Scan for the cell matching the given text and deliver its [X, Y] coordinate at center. 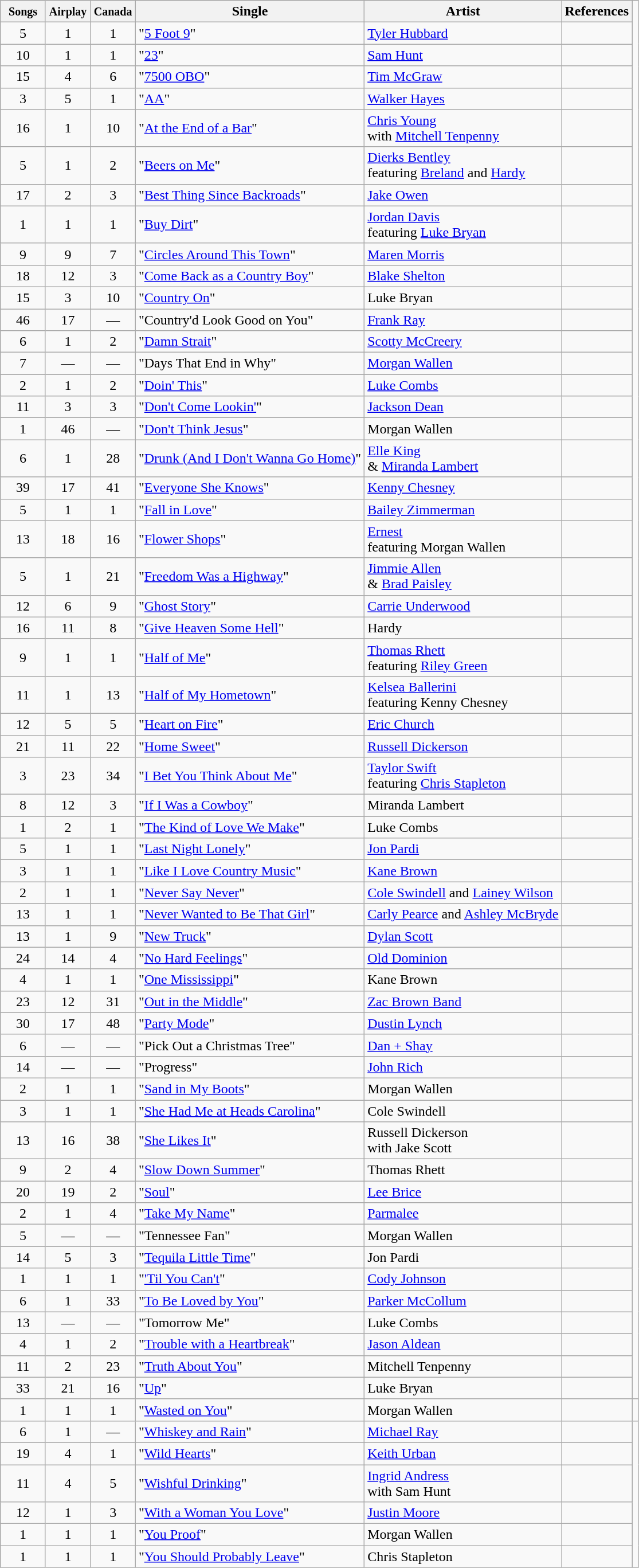
"AA" [250, 99]
"23" [250, 55]
Lee Brice [463, 1192]
"To Be Loved by You" [250, 1301]
"Freedom Was a Highway" [250, 577]
"Progress" [250, 1067]
"Up" [250, 1388]
Maren Morris [463, 254]
"Wild Hearts" [250, 1453]
24 [23, 958]
"Out in the Middle" [250, 1002]
"Truth About You" [250, 1366]
Sam Hunt [463, 55]
Russell Dickerson [463, 746]
Artist [463, 11]
"Circles Around This Town" [250, 254]
Zac Brown Band [463, 1002]
Jason Aldean [463, 1344]
"Come Back as a Country Boy" [250, 276]
"Give Heaven Some Hell" [250, 628]
"Wasted on You" [250, 1410]
Thomas Rhett [463, 1170]
Jimmie Allen & Brad Paisley [463, 577]
Cole Swindell [463, 1110]
Chris Young with Mitchell Tenpenny [463, 128]
"Beers on Me" [250, 165]
Russell Dickerson with Jake Scott [463, 1141]
Dylan Scott [463, 936]
Songs [23, 11]
"Home Sweet" [250, 746]
Scotty McCreery [463, 342]
"Heart on Fire" [250, 724]
Jake Owen [463, 195]
34 [113, 776]
22 [113, 746]
"Don't Come Lookin'" [250, 407]
Justin Moore [463, 1513]
"Days That End in Why" [250, 363]
Ingrid Andress with Sam Hunt [463, 1483]
"Slow Down Summer" [250, 1170]
Single [250, 11]
"Tomorrow Me" [250, 1323]
Ernest featuring Morgan Wallen [463, 539]
"Tequila Little Time" [250, 1257]
Jordan Davis featuring Luke Bryan [463, 225]
"With a Woman You Love" [250, 1513]
"Like I Love Country Music" [250, 871]
Kenny Chesney [463, 488]
39 [23, 488]
"Country On" [250, 298]
Frank Ray [463, 319]
"You Should Probably Leave" [250, 1557]
"I Bet You Think About Me" [250, 776]
"Wishful Drinking" [250, 1483]
"Flower Shops" [250, 539]
Cody Johnson [463, 1279]
Mitchell Tenpenny [463, 1366]
Chris Stapleton [463, 1557]
"You Proof" [250, 1535]
Dustin Lynch [463, 1023]
Dierks Bentley featuring Breland and Hardy [463, 165]
Canada [113, 11]
Kelsea Ballerini featuring Kenny Chesney [463, 695]
Old Dominion [463, 958]
41 [113, 488]
"Fall in Love" [250, 510]
Tim McGraw [463, 77]
31 [113, 1002]
"Never Say Never" [250, 893]
"Whiskey and Rain" [250, 1432]
"Sand in My Boots" [250, 1089]
"Last Night Lonely" [250, 849]
"Drunk (And I Don't Wanna Go Home)" [250, 459]
Thomas Rhett featuring Riley Green [463, 657]
30 [23, 1023]
Cole Swindell and Lainey Wilson [463, 893]
"Never Wanted to Be That Girl" [250, 914]
Taylor Swift featuring Chris Stapleton [463, 776]
"Tennessee Fan" [250, 1235]
Carrie Underwood [463, 606]
"No Hard Feelings" [250, 958]
Tyler Hubbard [463, 33]
"Take My Name" [250, 1214]
Elle King & Miranda Lambert [463, 459]
"She Likes It" [250, 1141]
Airplay [68, 11]
"Don't Think Jesus" [250, 429]
Eric Church [463, 724]
References [597, 11]
"New Truck" [250, 936]
"Party Mode" [250, 1023]
28 [113, 459]
"At the End of a Bar" [250, 128]
"Doin' This" [250, 385]
"Pick Out a Christmas Tree" [250, 1045]
Hardy [463, 628]
Jackson Dean [463, 407]
Bailey Zimmerman [463, 510]
48 [113, 1023]
"Half of Me" [250, 657]
"The Kind of Love We Make" [250, 827]
Parmalee [463, 1214]
Miranda Lambert [463, 805]
Dan + Shay [463, 1045]
"5 Foot 9" [250, 33]
"She Had Me at Heads Carolina" [250, 1110]
Walker Hayes [463, 99]
"Buy Dirt" [250, 225]
Keith Urban [463, 1453]
Michael Ray [463, 1432]
"Soul" [250, 1192]
"Ghost Story" [250, 606]
"Trouble with a Heartbreak" [250, 1344]
"Everyone She Knows" [250, 488]
"Country'd Look Good on You" [250, 319]
"One Mississippi" [250, 980]
Carly Pearce and Ashley McBryde [463, 914]
"7500 OBO" [250, 77]
John Rich [463, 1067]
38 [113, 1141]
"Best Thing Since Backroads" [250, 195]
20 [23, 1192]
Parker McCollum [463, 1301]
Blake Shelton [463, 276]
"'Til You Can't" [250, 1279]
"If I Was a Cowboy" [250, 805]
"Damn Strait" [250, 342]
"Half of My Hometown" [250, 695]
